Detect which cell encompasses the target text, then output its [X, Y] center coordinate. 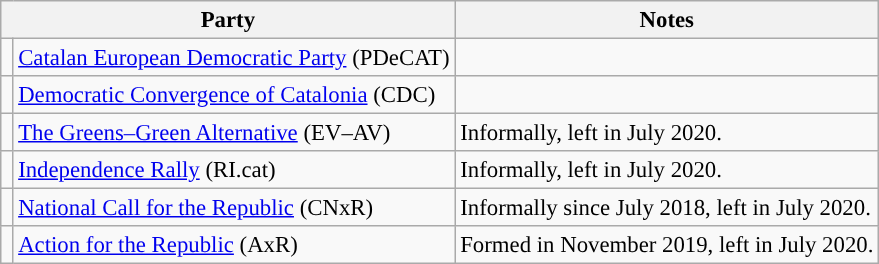
Informally since July 2018, left in July 2020. [667, 208]
Independence Rally (RI.cat) [234, 170]
Party [228, 20]
Action for the Republic (AxR) [234, 245]
Catalan European Democratic Party (PDeCAT) [234, 58]
National Call for the Republic (CNxR) [234, 208]
Formed in November 2019, left in July 2020. [667, 245]
The Greens–Green Alternative (EV–AV) [234, 133]
Notes [667, 20]
Democratic Convergence of Catalonia (CDC) [234, 95]
